For the text-containing cell, return its midpoint in (X, Y) coordinate format. 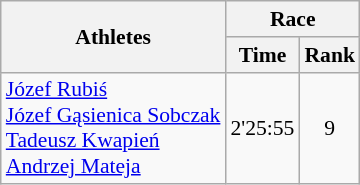
Race (292, 19)
Time (262, 55)
Rank (330, 55)
Athletes (114, 36)
2'25:55 (262, 128)
Józef RubiśJózef Gąsienica SobczakTadeusz KwapieńAndrzej Mateja (114, 128)
9 (330, 128)
